Pinpoint the cell where the given text exists, returning its [X, Y] midpoint coordinate. 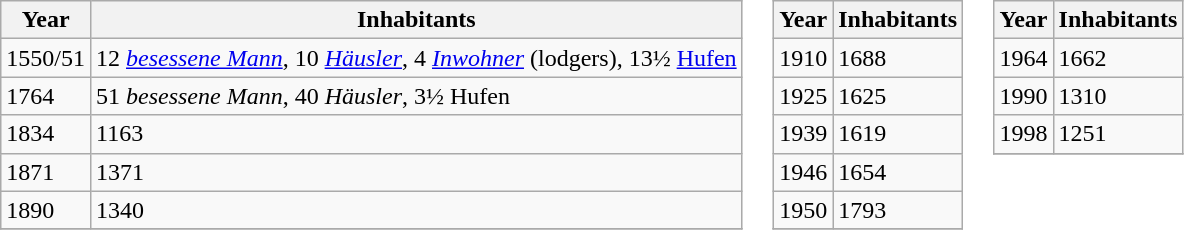
1310 [1118, 96]
1939 [804, 134]
1688 [898, 58]
1371 [416, 172]
1834 [46, 134]
1251 [1118, 134]
1793 [898, 210]
1910 [804, 58]
1964 [1024, 58]
51 besessene Mann, 40 Häusler, 3½ Hufen [416, 96]
1764 [46, 96]
1950 [804, 210]
1340 [416, 210]
1654 [898, 172]
1619 [898, 134]
1998 [1024, 134]
1990 [1024, 96]
1890 [46, 210]
12 besessene Mann, 10 Häusler, 4 Inwohner (lodgers), 13½ Hufen [416, 58]
1550/51 [46, 58]
1925 [804, 96]
1163 [416, 134]
1946 [804, 172]
1871 [46, 172]
1625 [898, 96]
1662 [1118, 58]
